Locate the cell with the specified text and output its (x, y) center coordinate. 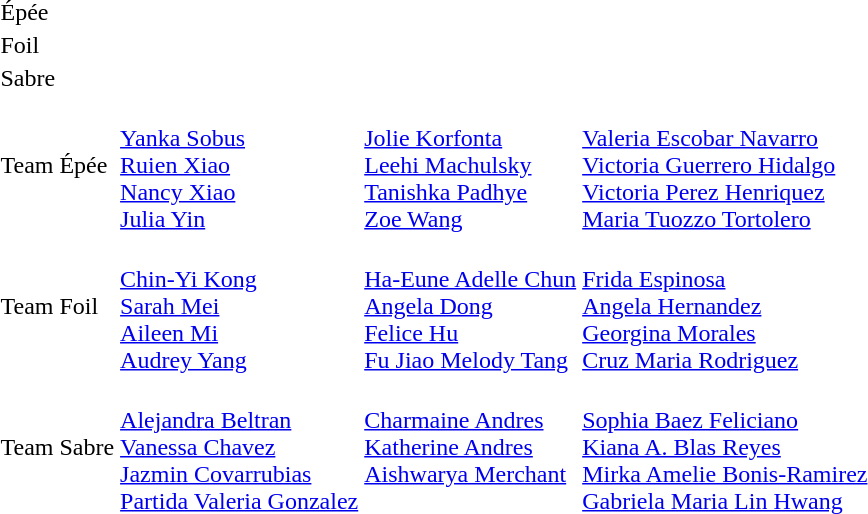
Ha-Eune Adelle ChunAngela DongFelice HuFu Jiao Melody Tang (470, 306)
Yanka SobusRuien XiaoNancy XiaoJulia Yin (240, 165)
Chin-Yi KongSarah MeiAileen MiAudrey Yang (240, 306)
Jolie KorfontaLeehi MachulskyTanishka PadhyeZoe Wang (470, 165)
